Return the [X, Y] coordinate for the center point of the cell that contains the specified text.  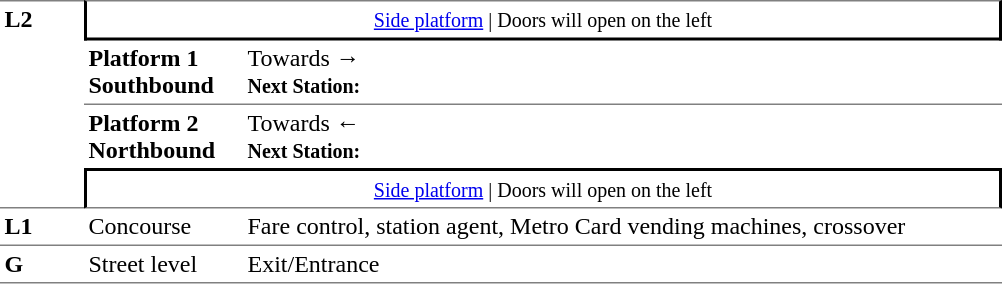
L1 [42, 226]
L2 [42, 104]
Concourse [164, 226]
Exit/Entrance [622, 264]
Platform 1Southbound [164, 72]
Towards ← Next Station: [622, 136]
Fare control, station agent, Metro Card vending machines, crossover [622, 226]
G [42, 264]
Towards → Next Station: [622, 72]
Street level [164, 264]
Platform 2Northbound [164, 136]
